Extract the (X, Y) coordinate from the center of the cell holding the provided text.  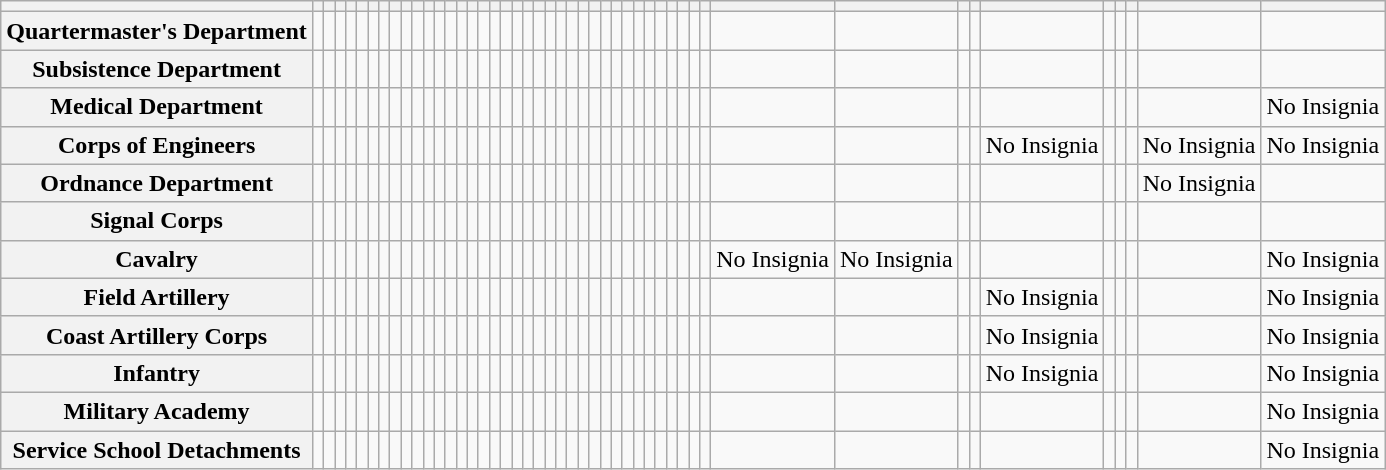
Infantry (157, 373)
Quartermaster's Department (157, 31)
Service School Detachments (157, 449)
Corps of Engineers (157, 145)
Medical Department (157, 107)
Military Academy (157, 411)
Signal Corps (157, 221)
Field Artillery (157, 297)
Ordnance Department (157, 183)
Coast Artillery Corps (157, 335)
Cavalry (157, 259)
Subsistence Department (157, 69)
